Identify which cell holds the provided text, then report its [X, Y] central coordinate. 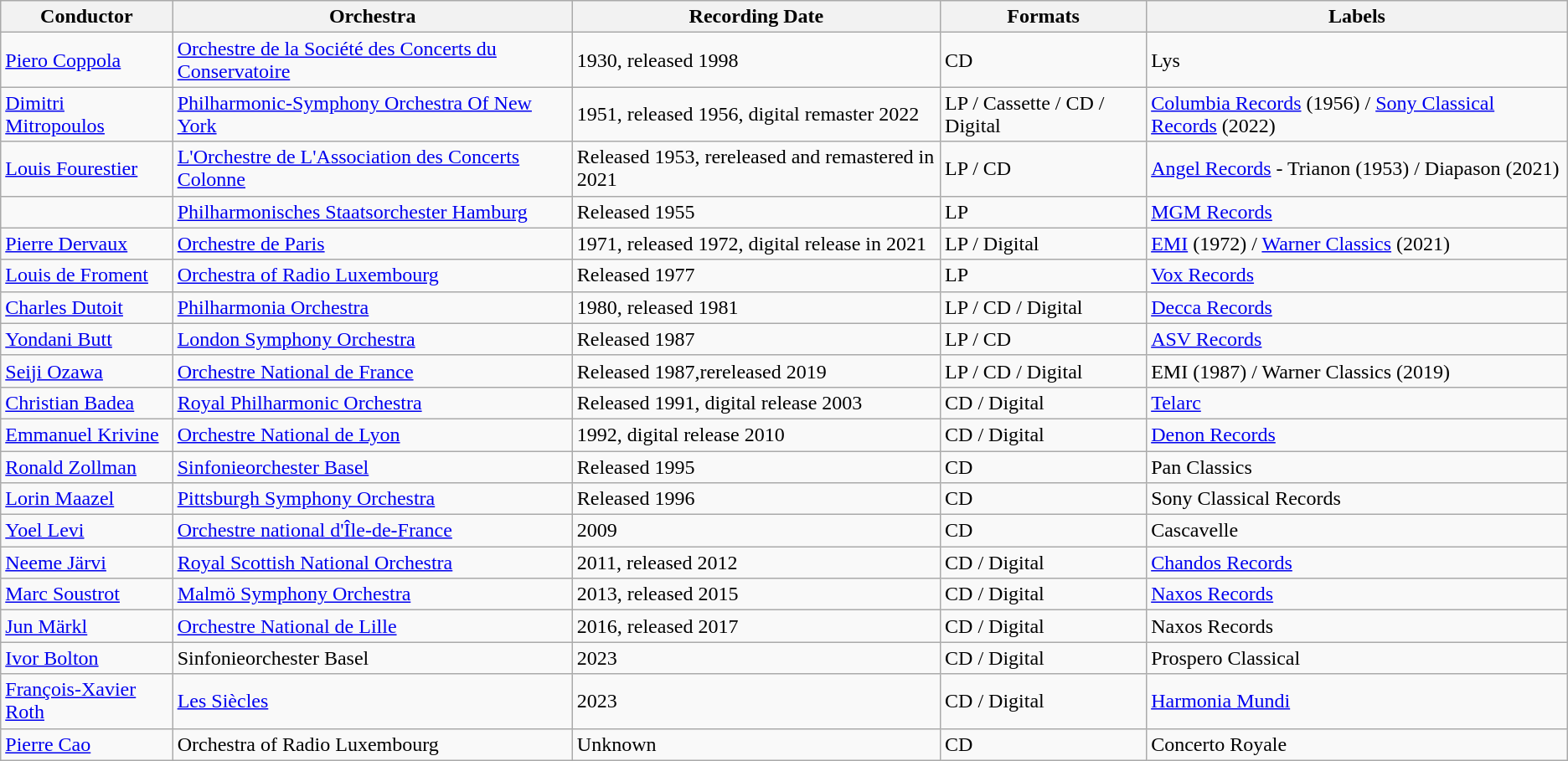
Denon Records [1357, 434]
ASV Records [1357, 339]
Lys [1357, 60]
LP / Digital [1044, 244]
Pierre Cao [87, 744]
Yoel Levi [87, 531]
Decca Records [1357, 307]
2011, released 2012 [756, 563]
Emmanuel Krivine [87, 434]
Cascavelle [1357, 531]
Orchestre national d'Île-de-France [372, 531]
1930, released 1998 [756, 60]
Released 1977 [756, 275]
Columbia Records (1956) / Sony Classical Records (2022) [1357, 114]
Released 1953, rereleased and remastered in 2021 [756, 169]
Les Siècles [372, 702]
2016, released 2017 [756, 626]
Ronald Zollman [87, 466]
Released 1991, digital release 2003 [756, 403]
Royal Philharmonic Orchestra [372, 403]
Royal Scottish National Orchestra [372, 563]
Orchestre de la Société des Concerts du Conservatoire [372, 60]
Seiji Ozawa [87, 371]
Released 1996 [756, 499]
Orchestre de Paris [372, 244]
2009 [756, 531]
Piero Coppola [87, 60]
2013, released 2015 [756, 594]
Chandos Records [1357, 563]
L'Orchestre de L'Association des Concerts Colonne [372, 169]
MGM Records [1357, 212]
Louis de Froment [87, 275]
Concerto Royale [1357, 744]
Unknown [756, 744]
Released 1987 [756, 339]
Dimitri Mitropoulos [87, 114]
1971, released 1972, digital release in 2021 [756, 244]
Telarc [1357, 403]
Marc Soustrot [87, 594]
Philharmonisches Staatsorchester Hamburg [372, 212]
Pan Classics [1357, 466]
Christian Badea [87, 403]
Released 1987,rereleased 2019 [756, 371]
Orchestre National de Lyon [372, 434]
Angel Records - Trianon (1953) / Diapason (2021) [1357, 169]
1951, released 1956, digital remaster 2022 [756, 114]
Prospero Classical [1357, 658]
Lorin Maazel [87, 499]
François-Xavier Roth [87, 702]
Recording Date [756, 17]
1992, digital release 2010 [756, 434]
Jun Märkl [87, 626]
Formats [1044, 17]
Conductor [87, 17]
Philharmonia Orchestra [372, 307]
Neeme Järvi [87, 563]
1980, released 1981 [756, 307]
Orchestre National de Lille [372, 626]
Louis Fourestier [87, 169]
Orchestre National de France [372, 371]
EMI (1972) / Warner Classics (2021) [1357, 244]
Orchestra [372, 17]
LP / Cassette / CD / Digital [1044, 114]
Malmö Symphony Orchestra [372, 594]
Philharmonic-Symphony Orchestra Of New York [372, 114]
Yondani Butt [87, 339]
Pierre Dervaux [87, 244]
London Symphony Orchestra [372, 339]
Vox Records [1357, 275]
Sony Classical Records [1357, 499]
Pittsburgh Symphony Orchestra [372, 499]
Labels [1357, 17]
Charles Dutoit [87, 307]
Ivor Bolton [87, 658]
Harmonia Mundi [1357, 702]
Released 1995 [756, 466]
EMI (1987) / Warner Classics (2019) [1357, 371]
Released 1955 [756, 212]
